Provide the [x, y] coordinate of the cell's center where the given text is located.  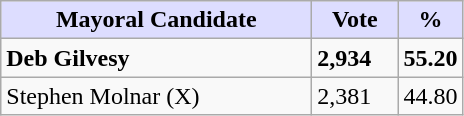
55.20 [430, 58]
Mayoral Candidate [156, 20]
Stephen Molnar (X) [156, 96]
% [430, 20]
Deb Gilvesy [156, 58]
44.80 [430, 96]
2,381 [355, 96]
Vote [355, 20]
2,934 [355, 58]
